For the text-containing cell, return its midpoint in (x, y) coordinate format. 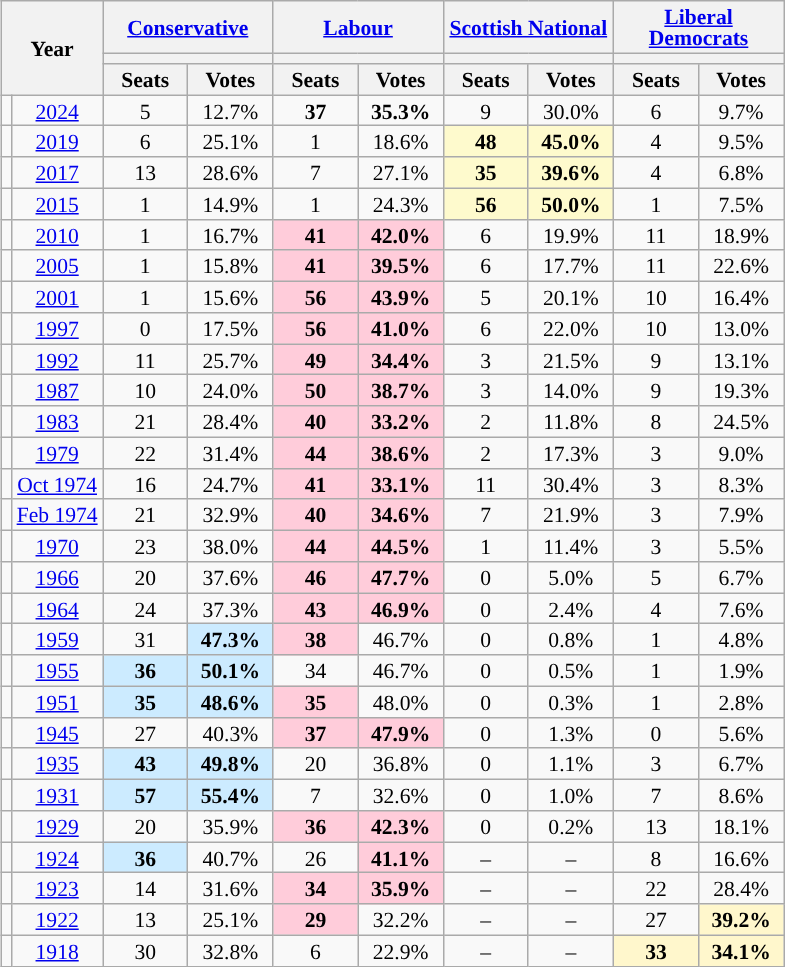
2005 (58, 266)
1931 (58, 794)
21.5% (570, 360)
38.0% (230, 546)
17.7% (570, 266)
17.5% (230, 328)
30 (146, 950)
57 (146, 794)
6.8% (742, 172)
14 (146, 888)
1924 (58, 858)
1922 (58, 920)
15.8% (230, 266)
9.0% (742, 452)
1959 (58, 640)
49.8% (230, 764)
50.1% (230, 670)
2015 (58, 204)
32.8% (230, 950)
1979 (58, 452)
32.9% (230, 514)
2.4% (570, 608)
48 (486, 142)
16.7% (230, 234)
36.8% (400, 764)
21.9% (570, 514)
14.0% (570, 390)
48.0% (400, 702)
2017 (58, 172)
1983 (58, 422)
39.5% (400, 266)
41.0% (400, 328)
25.7% (230, 360)
41.1% (400, 858)
24.7% (230, 484)
47.9% (400, 732)
29 (316, 920)
0.3% (570, 702)
19.9% (570, 234)
1970 (58, 546)
16.4% (742, 296)
20.1% (570, 296)
55.4% (230, 794)
18.6% (400, 142)
1.9% (742, 670)
8.3% (742, 484)
38.7% (400, 390)
22.9% (400, 950)
39.6% (570, 172)
18.1% (742, 826)
45.0% (570, 142)
Feb 1974 (58, 514)
1929 (58, 826)
49 (316, 360)
48.6% (230, 702)
4.8% (742, 640)
2001 (58, 296)
Oct 1974 (58, 484)
34.1% (742, 950)
43.9% (400, 296)
32.6% (400, 794)
1935 (58, 764)
19.3% (742, 390)
16 (146, 484)
14.9% (230, 204)
44.5% (400, 546)
2024 (58, 110)
11.8% (570, 422)
7.9% (742, 514)
42.3% (400, 826)
32.2% (400, 920)
1.1% (570, 764)
30.4% (570, 484)
7.5% (742, 204)
1964 (58, 608)
2.8% (742, 702)
31.6% (230, 888)
1945 (58, 732)
7.6% (742, 608)
22.0% (570, 328)
28.6% (230, 172)
18.9% (742, 234)
16.6% (742, 858)
24.5% (742, 422)
1923 (58, 888)
50 (316, 390)
33.2% (400, 422)
13.0% (742, 328)
Scottish National (528, 27)
1955 (58, 670)
35.3% (400, 110)
26 (316, 858)
30.0% (570, 110)
5.0% (570, 578)
38 (316, 640)
1918 (58, 950)
24.0% (230, 390)
1966 (58, 578)
15.6% (230, 296)
0.8% (570, 640)
1987 (58, 390)
39.2% (742, 920)
33.1% (400, 484)
40.7% (230, 858)
24.3% (400, 204)
24 (146, 608)
47.7% (400, 578)
Liberal Democrats (698, 27)
47.3% (230, 640)
23 (146, 546)
2010 (58, 234)
11.4% (570, 546)
1.0% (570, 794)
12.7% (230, 110)
8.6% (742, 794)
Conservative (188, 27)
1997 (58, 328)
9.5% (742, 142)
1951 (58, 702)
0.2% (570, 826)
46.9% (400, 608)
17.3% (570, 452)
50.0% (570, 204)
Labour (358, 27)
37.6% (230, 578)
5.5% (742, 546)
0.5% (570, 670)
38.6% (400, 452)
22.6% (742, 266)
31.4% (230, 452)
37.3% (230, 608)
13.1% (742, 360)
1992 (58, 360)
9.7% (742, 110)
42.0% (400, 234)
46 (316, 578)
33 (656, 950)
Year (52, 48)
34.6% (400, 514)
1.3% (570, 732)
40.3% (230, 732)
27.1% (400, 172)
34.4% (400, 360)
5.6% (742, 732)
31 (146, 640)
2019 (58, 142)
